For the text-containing cell, return its midpoint in (X, Y) coordinate format. 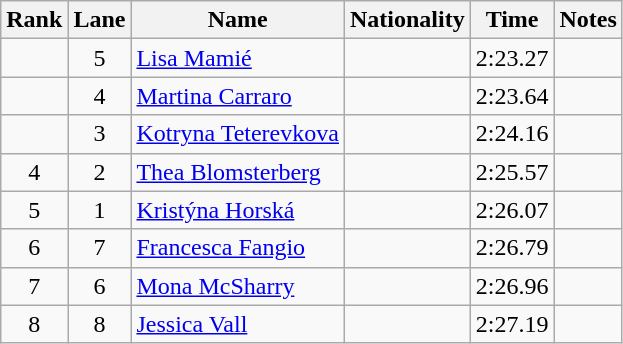
1 (100, 210)
2 (100, 172)
2:26.96 (512, 286)
3 (100, 134)
Martina Carraro (238, 96)
Name (238, 20)
2:26.07 (512, 210)
2:23.64 (512, 96)
Jessica Vall (238, 324)
Mona McSharry (238, 286)
2:26.79 (512, 248)
Thea Blomsterberg (238, 172)
Kotryna Teterevkova (238, 134)
Notes (588, 20)
Rank (34, 20)
Francesca Fangio (238, 248)
Lane (100, 20)
Lisa Mamié (238, 58)
Kristýna Horská (238, 210)
2:24.16 (512, 134)
Nationality (407, 20)
2:23.27 (512, 58)
Time (512, 20)
2:25.57 (512, 172)
2:27.19 (512, 324)
